Provide the [x, y] coordinate of the cell's center where the given text is located.  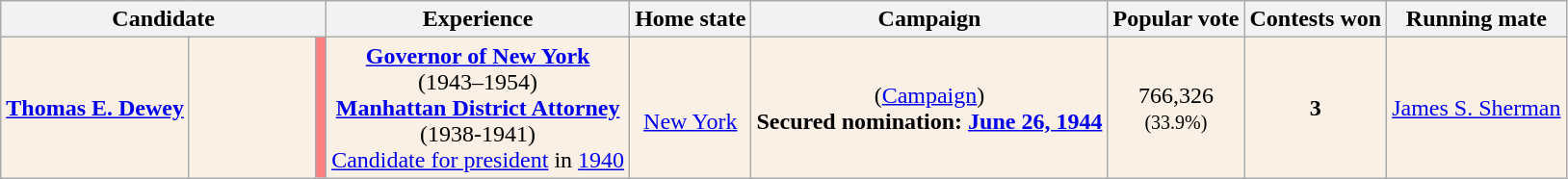
Candidate [164, 19]
Governor of New York(1943–1954)Manhattan District Attorney(1938-1941)Candidate for president in 1940 [478, 108]
Thomas E. Dewey [95, 108]
Running mate [1477, 19]
James S. Sherman [1477, 108]
766,326(33.9%) [1176, 108]
Home state [691, 19]
3 [1316, 108]
Campaign [929, 19]
(Campaign)Secured nomination: June 26, 1944 [929, 108]
Popular vote [1176, 19]
Contests won [1316, 19]
Experience [478, 19]
New York [691, 108]
